Identify which cell holds the provided text, then report its [X, Y] central coordinate. 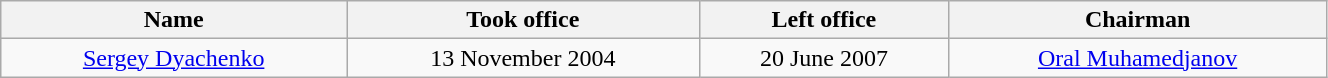
20 June 2007 [824, 58]
Oral Muhamedjanov [1138, 58]
Sergey Dyachenko [174, 58]
Took office [522, 20]
Name [174, 20]
13 November 2004 [522, 58]
Chairman [1138, 20]
Left office [824, 20]
